Locate the cell with the specified text and output its [x, y] center coordinate. 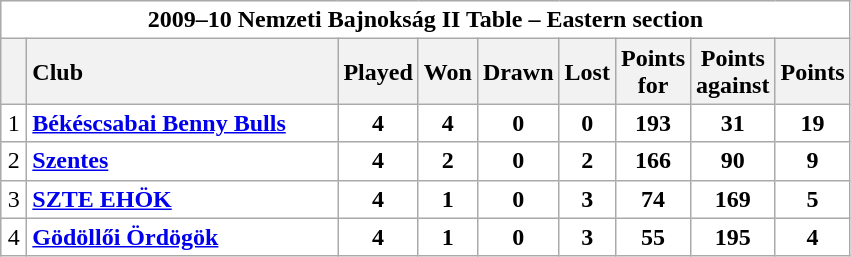
Played [378, 72]
Club [182, 72]
9 [812, 161]
Békéscsabai Benny Bulls [182, 123]
166 [652, 161]
Drawn [518, 72]
31 [733, 123]
Lost [587, 72]
Points [812, 72]
Szentes [182, 161]
Gödöllői Ördögök [182, 237]
169 [733, 199]
5 [812, 199]
Won [448, 72]
55 [652, 237]
Points for [652, 72]
19 [812, 123]
193 [652, 123]
90 [733, 161]
195 [733, 237]
SZTE EHÖK [182, 199]
2009–10 Nemzeti Bajnokság II Table – Eastern section [426, 20]
74 [652, 199]
Points against [733, 72]
